Output the [X, Y] coordinate of the center of the cell containing the given text.  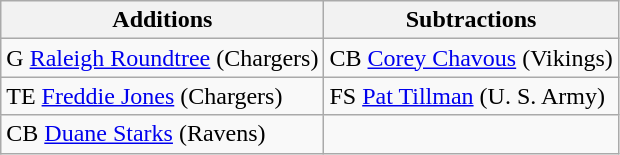
CB Duane Starks (Ravens) [162, 134]
G Raleigh Roundtree (Chargers) [162, 58]
TE Freddie Jones (Chargers) [162, 96]
FS Pat Tillman (U. S. Army) [471, 96]
Additions [162, 20]
CB Corey Chavous (Vikings) [471, 58]
Subtractions [471, 20]
